Pinpoint the cell where the given text exists, returning its [x, y] midpoint coordinate. 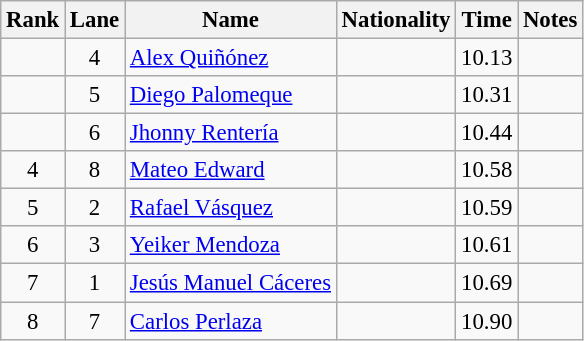
3 [95, 245]
Nationality [396, 20]
10.58 [487, 170]
Notes [550, 20]
Alex Quiñónez [231, 58]
Name [231, 20]
Yeiker Mendoza [231, 245]
Time [487, 20]
Diego Palomeque [231, 95]
10.31 [487, 95]
Rafael Vásquez [231, 208]
10.90 [487, 321]
Lane [95, 20]
10.69 [487, 283]
Jhonny Rentería [231, 133]
2 [95, 208]
10.44 [487, 133]
10.59 [487, 208]
Rank [33, 20]
Jesús Manuel Cáceres [231, 283]
10.61 [487, 245]
Mateo Edward [231, 170]
1 [95, 283]
10.13 [487, 58]
Carlos Perlaza [231, 321]
